Provide the [x, y] coordinate of the cell's center where the given text is located.  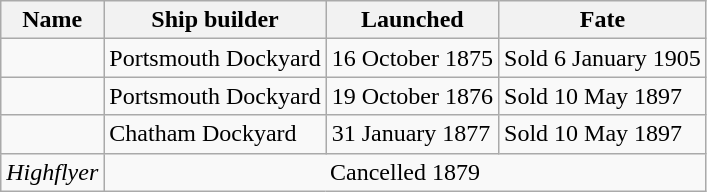
Chatham Dockyard [215, 134]
Launched [412, 20]
31 January 1877 [412, 134]
16 October 1875 [412, 58]
Name [52, 20]
Ship builder [215, 20]
Sold 6 January 1905 [603, 58]
Cancelled 1879 [405, 172]
19 October 1876 [412, 96]
Highflyer [52, 172]
Fate [603, 20]
